Find where the given text appears and provide that cell's center as (x, y) coordinate. 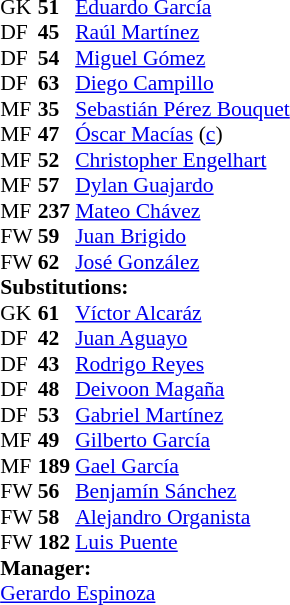
Óscar Macías (c) (182, 135)
Diego Campillo (182, 83)
56 (57, 491)
182 (57, 543)
Gilberto García (182, 441)
Substitutions: (145, 287)
Alejandro Organista (182, 517)
189 (57, 466)
43 (57, 364)
59 (57, 237)
35 (57, 109)
54 (57, 58)
57 (57, 185)
48 (57, 389)
Luis Puente (182, 543)
Benjamín Sánchez (182, 491)
63 (57, 83)
Juan Aguayo (182, 339)
Gabriel Martínez (182, 415)
Gael García (182, 466)
GK (19, 313)
42 (57, 339)
Víctor Alcaráz (182, 313)
61 (57, 313)
Sebastián Pérez Bouquet (182, 109)
52 (57, 160)
Deivoon Magaña (182, 389)
62 (57, 262)
49 (57, 441)
Rodrigo Reyes (182, 364)
47 (57, 135)
Juan Brigido (182, 237)
Miguel Gómez (182, 58)
45 (57, 33)
58 (57, 517)
237 (57, 211)
Raúl Martínez (182, 33)
José González (182, 262)
Mateo Chávez (182, 211)
Manager: (145, 568)
Dylan Guajardo (182, 185)
53 (57, 415)
Christopher Engelhart (182, 160)
